For the text-containing cell, return its midpoint in [X, Y] coordinate format. 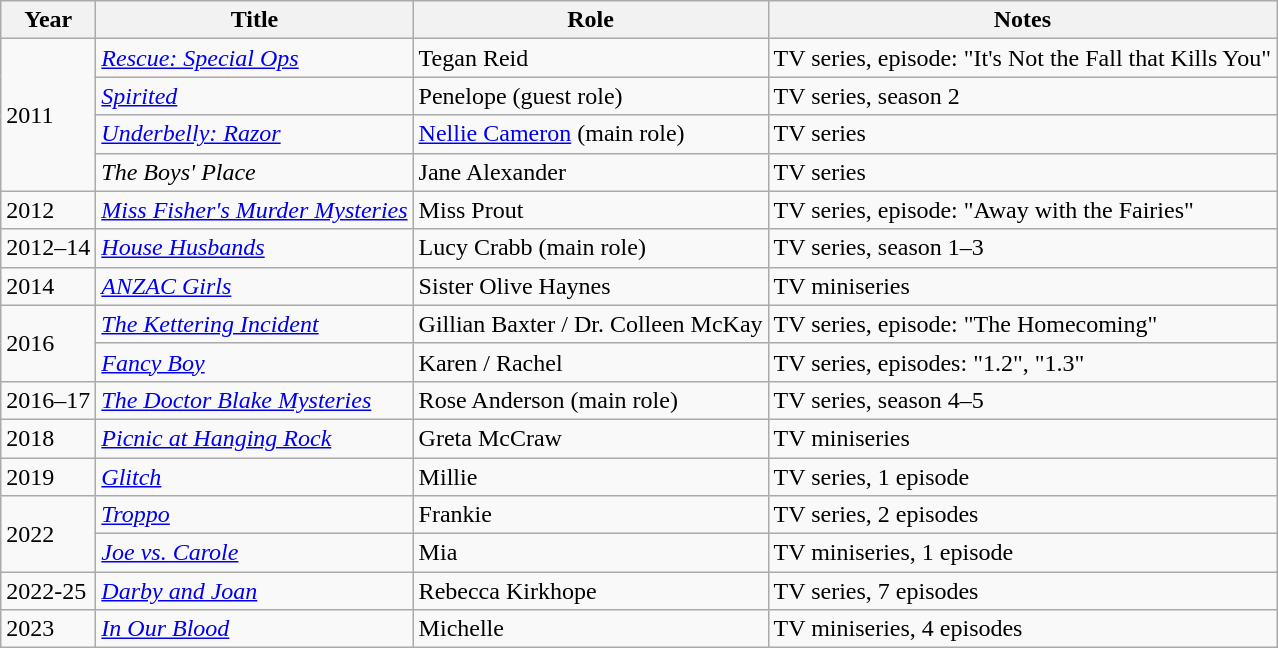
Jane Alexander [590, 172]
Role [590, 20]
Rose Anderson (main role) [590, 400]
The Doctor Blake Mysteries [254, 400]
Michelle [590, 629]
Underbelly: Razor [254, 134]
Millie [590, 477]
2012–14 [48, 248]
TV miniseries, 4 episodes [1022, 629]
Greta McCraw [590, 438]
2011 [48, 115]
TV series, episodes: "1.2", "1.3" [1022, 362]
Fancy Boy [254, 362]
Rebecca Kirkhope [590, 591]
TV miniseries, 1 episode [1022, 553]
TV series, season 1–3 [1022, 248]
Darby and Joan [254, 591]
Gillian Baxter / Dr. Colleen McKay [590, 324]
Frankie [590, 515]
2022-25 [48, 591]
2018 [48, 438]
The Boys' Place [254, 172]
TV series, 2 episodes [1022, 515]
TV series, episode: "The Homecoming" [1022, 324]
Miss Fisher's Murder Mysteries [254, 210]
Karen / Rachel [590, 362]
TV series, season 2 [1022, 96]
2016–17 [48, 400]
Penelope (guest role) [590, 96]
TV series, episode: "It's Not the Fall that Kills You" [1022, 58]
TV series, season 4–5 [1022, 400]
2022 [48, 534]
House Husbands [254, 248]
In Our Blood [254, 629]
TV series, 1 episode [1022, 477]
Lucy Crabb (main role) [590, 248]
Glitch [254, 477]
Picnic at Hanging Rock [254, 438]
Tegan Reid [590, 58]
Year [48, 20]
The Kettering Incident [254, 324]
TV series, episode: "Away with the Fairies" [1022, 210]
Title [254, 20]
Sister Olive Haynes [590, 286]
Joe vs. Carole [254, 553]
Miss Prout [590, 210]
2023 [48, 629]
TV series, 7 episodes [1022, 591]
Spirited [254, 96]
Troppo [254, 515]
Nellie Cameron (main role) [590, 134]
Rescue: Special Ops [254, 58]
ANZAC Girls [254, 286]
2014 [48, 286]
2019 [48, 477]
Notes [1022, 20]
2012 [48, 210]
Mia [590, 553]
2016 [48, 343]
